Pinpoint the cell where the given text exists, returning its (x, y) midpoint coordinate. 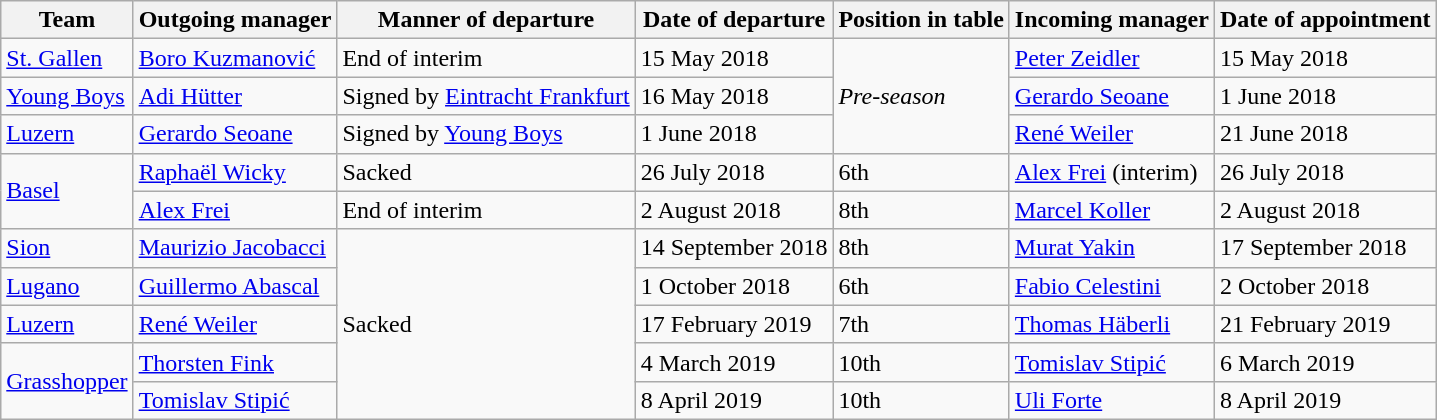
Thorsten Fink (235, 362)
Basel (67, 191)
Pre-season (921, 96)
St. Gallen (67, 58)
Outgoing manager (235, 20)
Adi Hütter (235, 96)
Signed by Eintracht Frankfurt (486, 96)
Incoming manager (1112, 20)
Thomas Häberli (1112, 324)
Guillermo Abascal (235, 286)
6 March 2019 (1325, 362)
Date of departure (734, 20)
Raphaël Wicky (235, 172)
Position in table (921, 20)
Alex Frei (235, 210)
Fabio Celestini (1112, 286)
Uli Forte (1112, 400)
14 September 2018 (734, 248)
Grasshopper (67, 381)
Signed by Young Boys (486, 134)
Alex Frei (interim) (1112, 172)
16 May 2018 (734, 96)
17 September 2018 (1325, 248)
Lugano (67, 286)
Sion (67, 248)
Peter Zeidler (1112, 58)
21 February 2019 (1325, 324)
Manner of departure (486, 20)
1 October 2018 (734, 286)
Team (67, 20)
2 October 2018 (1325, 286)
Boro Kuzmanović (235, 58)
Marcel Koller (1112, 210)
Murat Yakin (1112, 248)
Maurizio Jacobacci (235, 248)
21 June 2018 (1325, 134)
7th (921, 324)
Young Boys (67, 96)
4 March 2019 (734, 362)
Date of appointment (1325, 20)
17 February 2019 (734, 324)
